Scan for the cell matching the given text and deliver its (X, Y) coordinate at center. 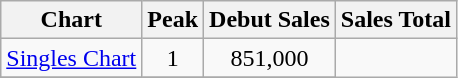
Sales Total (396, 20)
1 (173, 58)
851,000 (270, 58)
Singles Chart (72, 58)
Debut Sales (270, 20)
Chart (72, 20)
Peak (173, 20)
